Return the (X, Y) coordinate for the center point of the cell that contains the specified text.  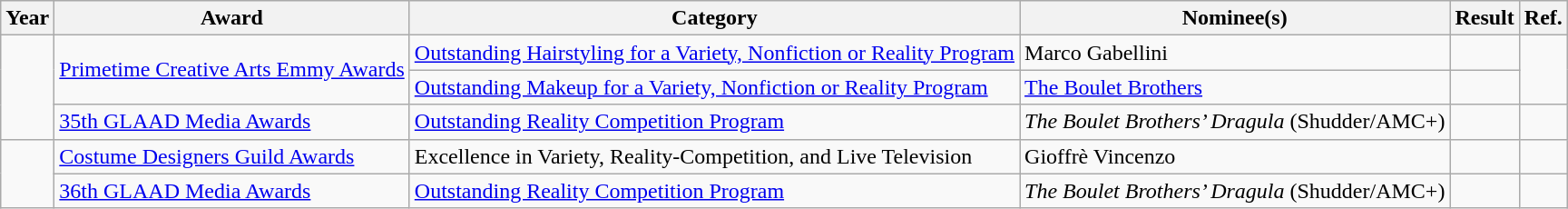
36th GLAAD Media Awards (232, 191)
Award (232, 18)
Excellence in Variety, Reality-Competition, and Live Television (714, 156)
The Boulet Brothers (1235, 87)
Outstanding Hairstyling for a Variety, Nonfiction or Reality Program (714, 53)
Nominee(s) (1235, 18)
Year (27, 18)
Result (1485, 18)
Costume Designers Guild Awards (232, 156)
Outstanding Makeup for a Variety, Nonfiction or Reality Program (714, 87)
Primetime Creative Arts Emmy Awards (232, 70)
Marco Gabellini (1235, 53)
Category (714, 18)
35th GLAAD Media Awards (232, 122)
Gioffrè Vincenzo (1235, 156)
Ref. (1543, 18)
